Provide the [x, y] coordinate of the cell's center where the given text is located.  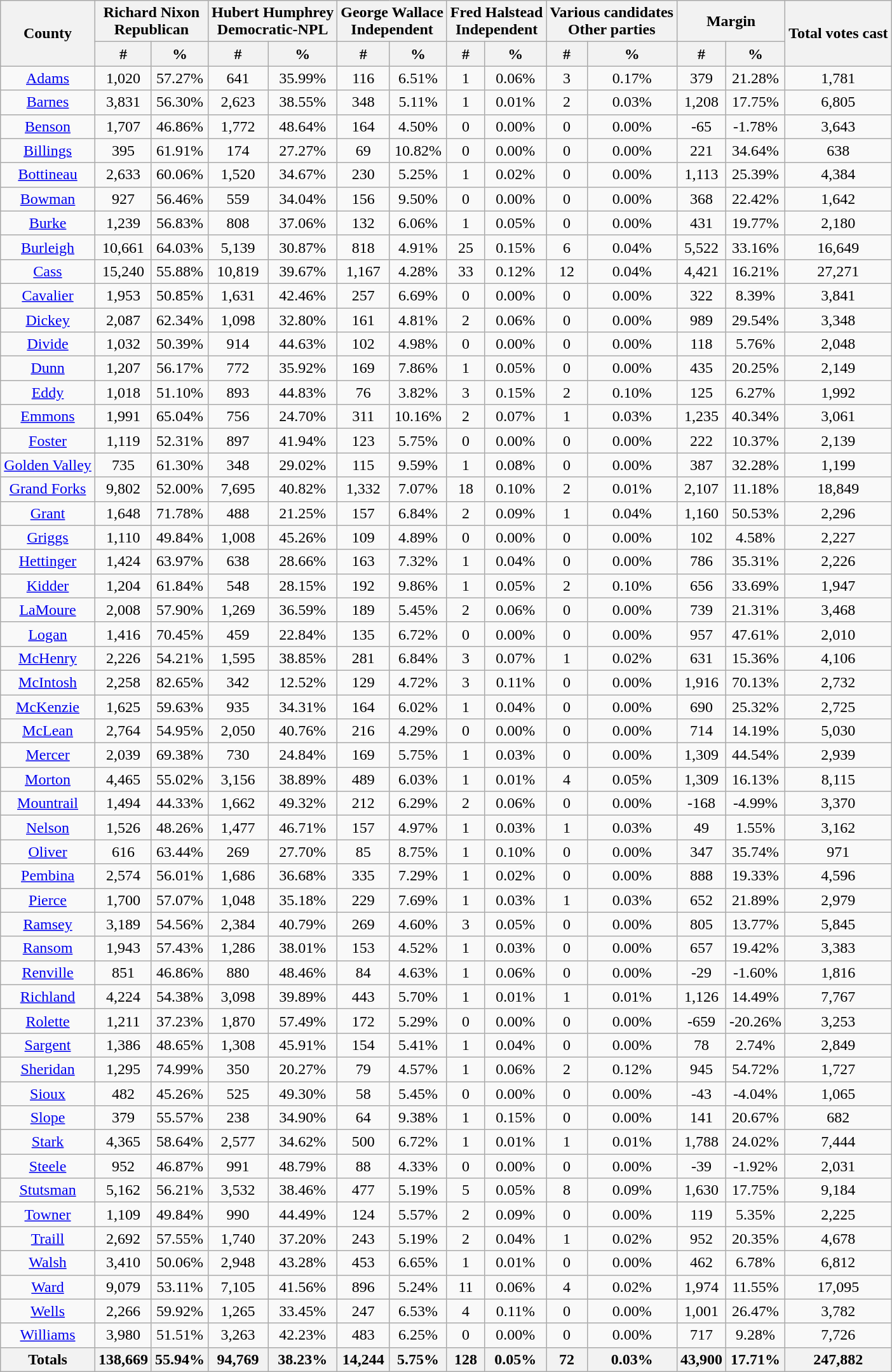
10,819 [238, 271]
82.65% [179, 682]
27,271 [839, 271]
808 [238, 223]
1,265 [238, 1311]
690 [701, 707]
2,107 [701, 489]
2,725 [839, 707]
435 [701, 368]
16,649 [839, 247]
135 [363, 634]
342 [238, 682]
28.66% [302, 562]
4.57% [418, 1069]
49.32% [302, 804]
72 [567, 1359]
2,180 [839, 223]
4,596 [839, 876]
5.29% [418, 1021]
48.65% [179, 1045]
1,065 [839, 1093]
3,468 [839, 610]
56.46% [179, 199]
4.91% [418, 247]
3,643 [839, 126]
1,816 [839, 972]
34.31% [302, 707]
631 [701, 658]
4.52% [418, 948]
44.83% [302, 393]
1.55% [756, 828]
1,286 [238, 948]
38.46% [302, 1190]
19.42% [756, 948]
2,048 [839, 344]
6.53% [418, 1311]
Total votes cast [839, 33]
32.80% [302, 319]
34.04% [302, 199]
70.13% [756, 682]
Adams [48, 78]
21.25% [302, 513]
212 [363, 804]
37.23% [179, 1021]
4,224 [123, 997]
McIntosh [48, 682]
3,061 [839, 417]
1,207 [123, 368]
7,105 [238, 1287]
McHenry [48, 658]
-4.04% [756, 1093]
5.24% [418, 1287]
84 [363, 972]
38.55% [302, 102]
34.64% [756, 151]
897 [238, 441]
35.18% [302, 900]
347 [701, 852]
50.85% [179, 295]
717 [701, 1335]
1,727 [839, 1069]
7,726 [839, 1335]
44.33% [179, 804]
Foster [48, 441]
230 [363, 175]
123 [363, 441]
25.32% [756, 707]
29.02% [302, 465]
6.03% [418, 779]
1,943 [123, 948]
10.37% [756, 441]
55.94% [179, 1359]
LaMoure [48, 610]
641 [238, 78]
914 [238, 344]
1,204 [123, 586]
33.69% [756, 586]
9.50% [418, 199]
57.07% [179, 900]
Griggs [48, 537]
1,526 [123, 828]
3,189 [123, 924]
7,767 [839, 997]
1,870 [238, 1021]
2,764 [123, 731]
109 [363, 537]
32.28% [756, 465]
40.76% [302, 731]
714 [701, 731]
1,113 [701, 175]
-43 [701, 1093]
116 [363, 78]
163 [363, 562]
Golden Valley [48, 465]
893 [238, 393]
281 [363, 658]
35.74% [756, 852]
368 [701, 199]
2,732 [839, 682]
17.71% [756, 1359]
1,008 [238, 537]
3,410 [123, 1263]
3,253 [839, 1021]
48.79% [302, 1166]
1,916 [701, 682]
2,939 [839, 755]
Stark [48, 1142]
1,494 [123, 804]
44.63% [302, 344]
Fred HalsteadIndependent [497, 22]
74.99% [179, 1069]
616 [123, 852]
Renville [48, 972]
1,631 [238, 295]
221 [701, 151]
33 [465, 271]
50.53% [756, 513]
141 [701, 1118]
6.65% [418, 1263]
119 [701, 1214]
Traill [48, 1239]
6.69% [418, 295]
Nelson [48, 828]
9.59% [418, 465]
16.21% [756, 271]
Benson [48, 126]
-1.60% [756, 972]
19.33% [756, 876]
4.89% [418, 537]
18 [465, 489]
10.16% [418, 417]
2,258 [123, 682]
8,115 [839, 779]
1,477 [238, 828]
8.75% [418, 852]
6 [567, 247]
4.98% [418, 344]
1,048 [238, 900]
28.15% [302, 586]
2,008 [123, 610]
128 [465, 1359]
7.07% [418, 489]
55.02% [179, 779]
6.25% [418, 1335]
63.97% [179, 562]
41.94% [302, 441]
48.46% [302, 972]
7.69% [418, 900]
818 [363, 247]
Margin [731, 22]
53.11% [179, 1287]
Bottineau [48, 175]
55.88% [179, 271]
59.63% [179, 707]
Dickey [48, 319]
57.90% [179, 610]
851 [123, 972]
1,110 [123, 537]
2,031 [839, 1166]
1,199 [839, 465]
0.17% [632, 78]
Morton [48, 779]
5.57% [418, 1214]
1,788 [701, 1142]
22.84% [302, 634]
44.49% [302, 1214]
1,211 [123, 1021]
54.56% [179, 924]
17,095 [839, 1287]
5.76% [756, 344]
2,623 [238, 102]
125 [701, 393]
35.99% [302, 78]
1,109 [123, 1214]
-168 [701, 804]
Dunn [48, 368]
Billings [48, 151]
40.79% [302, 924]
Stutsman [48, 1190]
Richard NixonRepublican [151, 22]
Cavalier [48, 295]
4,678 [839, 1239]
39.89% [302, 997]
42.46% [302, 295]
1,167 [363, 271]
Sargent [48, 1045]
927 [123, 199]
4.50% [418, 126]
50.06% [179, 1263]
64 [363, 1118]
64.03% [179, 247]
54.95% [179, 731]
43.28% [302, 1263]
69.38% [179, 755]
Barnes [48, 102]
1,208 [701, 102]
40.82% [302, 489]
61.91% [179, 151]
5,522 [701, 247]
2,633 [123, 175]
3,831 [123, 102]
14.49% [756, 997]
459 [238, 634]
1,269 [238, 610]
247 [363, 1311]
4,384 [839, 175]
27.27% [302, 151]
Williams [48, 1335]
15,240 [123, 271]
Ransom [48, 948]
971 [839, 852]
30.87% [302, 247]
682 [839, 1118]
Mercer [48, 755]
5.41% [418, 1045]
1,642 [839, 199]
14,244 [363, 1359]
37.06% [302, 223]
2,692 [123, 1239]
2,384 [238, 924]
12 [567, 271]
2,227 [839, 537]
60.06% [179, 175]
Pierce [48, 900]
10.82% [418, 151]
25 [465, 247]
19.77% [756, 223]
-29 [701, 972]
115 [363, 465]
24.84% [302, 755]
38.89% [302, 779]
1,235 [701, 417]
3,098 [238, 997]
1,520 [238, 175]
156 [363, 199]
756 [238, 417]
3,348 [839, 319]
56.21% [179, 1190]
216 [363, 731]
6,805 [839, 102]
9.38% [418, 1118]
945 [701, 1069]
1,386 [123, 1045]
Sioux [48, 1093]
51.51% [179, 1335]
989 [701, 319]
322 [701, 295]
58 [363, 1093]
990 [238, 1214]
1,239 [123, 223]
2,296 [839, 513]
431 [701, 223]
4.33% [418, 1166]
488 [238, 513]
1,781 [839, 78]
41.56% [302, 1287]
4.72% [418, 682]
21.28% [756, 78]
9.86% [418, 586]
24.02% [756, 1142]
4,106 [839, 658]
6.02% [418, 707]
6.29% [418, 804]
192 [363, 586]
1,630 [701, 1190]
40.34% [756, 417]
13.77% [756, 924]
59.92% [179, 1311]
48.64% [302, 126]
482 [123, 1093]
49.30% [302, 1093]
27.70% [302, 852]
Divide [48, 344]
Ramsey [48, 924]
730 [238, 755]
52.00% [179, 489]
34.67% [302, 175]
525 [238, 1093]
735 [123, 465]
6.51% [418, 78]
46.71% [302, 828]
21.89% [756, 900]
772 [238, 368]
1,126 [701, 997]
7,444 [839, 1142]
5,162 [123, 1190]
78 [701, 1045]
161 [363, 319]
6.78% [756, 1263]
51.10% [179, 393]
10,661 [123, 247]
1,119 [123, 441]
2,139 [839, 441]
-4.99% [756, 804]
3,263 [238, 1335]
Pembina [48, 876]
54.72% [756, 1069]
Wells [48, 1311]
94,769 [238, 1359]
38.85% [302, 658]
Hubert HumphreyDemocratic-NPL [272, 22]
1,991 [123, 417]
70.45% [179, 634]
335 [363, 876]
33.16% [756, 247]
2,574 [123, 876]
5.35% [756, 1214]
656 [701, 586]
5.11% [418, 102]
Totals [48, 1359]
3.82% [418, 393]
36.68% [302, 876]
2,039 [123, 755]
3,532 [238, 1190]
48.26% [179, 828]
2,087 [123, 319]
132 [363, 223]
Burleigh [48, 247]
462 [701, 1263]
35.31% [756, 562]
3,383 [839, 948]
20.27% [302, 1069]
62.34% [179, 319]
2,948 [238, 1263]
1,295 [123, 1069]
1,332 [363, 489]
1,707 [123, 126]
57.43% [179, 948]
6,812 [839, 1263]
7.32% [418, 562]
1,160 [701, 513]
Mountrail [48, 804]
45.91% [302, 1045]
957 [701, 634]
Slope [48, 1118]
7,695 [238, 489]
2.74% [756, 1045]
0.08% [516, 465]
37.20% [302, 1239]
4.63% [418, 972]
1,424 [123, 562]
35.92% [302, 368]
-65 [701, 126]
935 [238, 707]
5,845 [839, 924]
4.97% [418, 828]
1,032 [123, 344]
4,421 [701, 271]
Walsh [48, 1263]
6.06% [418, 223]
25.39% [756, 175]
2,225 [839, 1214]
138,669 [123, 1359]
1,416 [123, 634]
6.27% [756, 393]
11 [465, 1287]
559 [238, 199]
20.35% [756, 1239]
172 [363, 1021]
1,595 [238, 658]
2,979 [839, 900]
124 [363, 1214]
1,992 [839, 393]
38.01% [302, 948]
-659 [701, 1021]
Rolette [48, 1021]
1,700 [123, 900]
63.44% [179, 852]
McKenzie [48, 707]
1,018 [123, 393]
50.39% [179, 344]
-1.78% [756, 126]
2,849 [839, 1045]
222 [701, 441]
4.58% [756, 537]
11.18% [756, 489]
4.60% [418, 924]
Burke [48, 223]
20.67% [756, 1118]
229 [363, 900]
69 [363, 151]
43,900 [701, 1359]
5 [465, 1190]
56.17% [179, 368]
85 [363, 852]
548 [238, 586]
58.64% [179, 1142]
88 [363, 1166]
5,030 [839, 731]
189 [363, 610]
652 [701, 900]
154 [363, 1045]
257 [363, 295]
-1.92% [756, 1166]
56.30% [179, 102]
Eddy [48, 393]
7.29% [418, 876]
65.04% [179, 417]
243 [363, 1239]
9,802 [123, 489]
657 [701, 948]
238 [238, 1118]
Grant [48, 513]
2,577 [238, 1142]
Grand Forks [48, 489]
129 [363, 682]
76 [363, 393]
483 [363, 1335]
Hettinger [48, 562]
311 [363, 417]
1,947 [839, 586]
56.01% [179, 876]
George WallaceIndependent [393, 22]
-20.26% [756, 1021]
4.29% [418, 731]
350 [238, 1069]
4.28% [418, 271]
8 [567, 1190]
61.30% [179, 465]
5.70% [418, 997]
39.67% [302, 271]
18,849 [839, 489]
500 [363, 1142]
2,010 [839, 634]
57.27% [179, 78]
26.47% [756, 1311]
57.49% [302, 1021]
Ward [48, 1287]
24.70% [302, 417]
Sheridan [48, 1069]
3,156 [238, 779]
1,001 [701, 1311]
Logan [48, 634]
1,662 [238, 804]
247,882 [839, 1359]
79 [363, 1069]
3,782 [839, 1311]
739 [701, 610]
46.87% [179, 1166]
2,266 [123, 1311]
4,365 [123, 1142]
22.42% [756, 199]
2,050 [238, 731]
21.31% [756, 610]
3,370 [839, 804]
14.19% [756, 731]
7.86% [418, 368]
3,980 [123, 1335]
54.38% [179, 997]
-39 [701, 1166]
61.84% [179, 586]
11.55% [756, 1287]
1,020 [123, 78]
888 [701, 876]
786 [701, 562]
49 [701, 828]
9.28% [756, 1335]
54.21% [179, 658]
3,841 [839, 295]
489 [363, 779]
Richland [48, 997]
4,465 [123, 779]
2,149 [839, 368]
Towner [48, 1214]
34.90% [302, 1118]
Kidder [48, 586]
8.39% [756, 295]
20.25% [756, 368]
4.81% [418, 319]
1,772 [238, 126]
153 [363, 948]
453 [363, 1263]
1,740 [238, 1239]
16.13% [756, 779]
12.52% [302, 682]
9,184 [839, 1190]
Emmons [48, 417]
805 [701, 924]
118 [701, 344]
56.83% [179, 223]
991 [238, 1166]
57.55% [179, 1239]
47.61% [756, 634]
395 [123, 151]
Oliver [48, 852]
477 [363, 1190]
36.59% [302, 610]
1,953 [123, 295]
34.62% [302, 1142]
387 [701, 465]
55.57% [179, 1118]
42.23% [302, 1335]
County [48, 33]
Bowman [48, 199]
44.54% [756, 755]
33.45% [302, 1311]
1,625 [123, 707]
Cass [48, 271]
896 [363, 1287]
29.54% [756, 319]
38.23% [302, 1359]
1,098 [238, 319]
3,162 [839, 828]
5.25% [418, 175]
McLean [48, 731]
5,139 [238, 247]
52.31% [179, 441]
1,686 [238, 876]
71.78% [179, 513]
174 [238, 151]
Steele [48, 1166]
880 [238, 972]
9,079 [123, 1287]
1,648 [123, 513]
15.36% [756, 658]
443 [363, 997]
1,308 [238, 1045]
1,974 [701, 1287]
Various candidatesOther parties [612, 22]
